Find where the given text appears and provide that cell's center as [X, Y] coordinate. 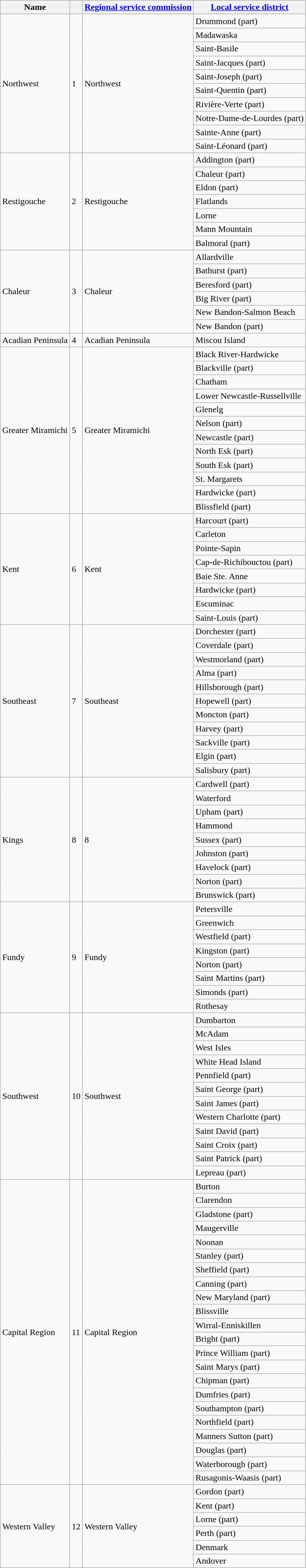
Simonds (part) [250, 992]
Chaleur (part) [250, 174]
Allardville [250, 257]
Kings [35, 840]
Miscou Island [250, 340]
Sainte-Anne (part) [250, 132]
Name [35, 7]
Denmark [250, 1547]
Noonan [250, 1242]
3 [76, 292]
Petersville [250, 909]
Chipman (part) [250, 1381]
Perth (part) [250, 1533]
Gordon (part) [250, 1491]
Saint-Louis (part) [250, 618]
Waterborough (part) [250, 1464]
Salisbury (part) [250, 770]
Pointe-Sapin [250, 548]
Saint Croix (part) [250, 1145]
Chatham [250, 382]
Saint-Basile [250, 49]
Douglas (part) [250, 1450]
Cap-de-Richibouctou (part) [250, 562]
Manners Sutton (part) [250, 1436]
Addington (part) [250, 160]
9 [76, 957]
Northfield (part) [250, 1422]
Elgin (part) [250, 756]
Blissfield (part) [250, 507]
Saint George (part) [250, 1089]
Dumfries (part) [250, 1395]
Greenwich [250, 923]
Saint-Léonard (part) [250, 146]
Big River (part) [250, 299]
Saint-Joseph (part) [250, 77]
White Head Island [250, 1062]
Stanley (part) [250, 1256]
10 [76, 1096]
Saint-Quentin (part) [250, 90]
Hillsborough (part) [250, 687]
Baie Ste. Anne [250, 576]
Alma (part) [250, 673]
Eldon (part) [250, 188]
1 [76, 84]
Upham (part) [250, 812]
Johnston (part) [250, 854]
South Esk (part) [250, 465]
Beresford (part) [250, 285]
St. Margarets [250, 479]
Clarendon [250, 1200]
Havelock (part) [250, 867]
Andover [250, 1561]
Rivière-Verte (part) [250, 104]
Newcastle (part) [250, 437]
Lower Newcastle-Russellville [250, 395]
Moncton (part) [250, 715]
Westfield (part) [250, 937]
Pennfield (part) [250, 1076]
Gladstone (part) [250, 1214]
Hammond [250, 826]
West Isles [250, 1048]
Rusagonis-Waasis (part) [250, 1478]
Escuminac [250, 604]
McAdam [250, 1034]
Madawaska [250, 35]
Western Charlotte (part) [250, 1117]
4 [76, 340]
Regional service commission [138, 7]
New Bandon (part) [250, 326]
Blissville [250, 1311]
New Bandon-Salmon Beach [250, 312]
Bright (part) [250, 1339]
Sackville (part) [250, 742]
Saint Marys (part) [250, 1367]
Carleton [250, 534]
Southampton (part) [250, 1408]
Westmorland (part) [250, 659]
Rothesay [250, 1006]
Saint-Jacques (part) [250, 63]
Lorne (part) [250, 1520]
2 [76, 201]
Saint Martins (part) [250, 978]
Sheffield (part) [250, 1269]
Notre-Dame-de-Lourdes (part) [250, 118]
Blackville (part) [250, 368]
Drummond (part) [250, 21]
Lepreau (part) [250, 1173]
New Maryland (part) [250, 1298]
Wirral-Enniskillen [250, 1325]
Saint David (part) [250, 1131]
11 [76, 1332]
6 [76, 569]
Cardwell (part) [250, 784]
Local service district [250, 7]
Balmoral (part) [250, 243]
Glenelg [250, 410]
Dumbarton [250, 1020]
Kingston (part) [250, 951]
Dorchester (part) [250, 632]
Flatlands [250, 202]
Canning (part) [250, 1283]
Nelson (part) [250, 424]
12 [76, 1526]
Hopewell (part) [250, 701]
7 [76, 701]
Sussex (part) [250, 839]
Black River-Hardwicke [250, 354]
Harvey (part) [250, 729]
Lorne [250, 215]
5 [76, 430]
North Esk (part) [250, 451]
Mann Mountain [250, 229]
Saint James (part) [250, 1103]
Kent (part) [250, 1506]
Prince William (part) [250, 1353]
Brunswick (part) [250, 895]
Bathurst (part) [250, 271]
Burton [250, 1186]
Harcourt (part) [250, 520]
Maugerville [250, 1228]
Saint Patrick (part) [250, 1159]
Coverdale (part) [250, 645]
Waterford [250, 798]
